Return the (X, Y) coordinate for the center point of the cell that contains the specified text.  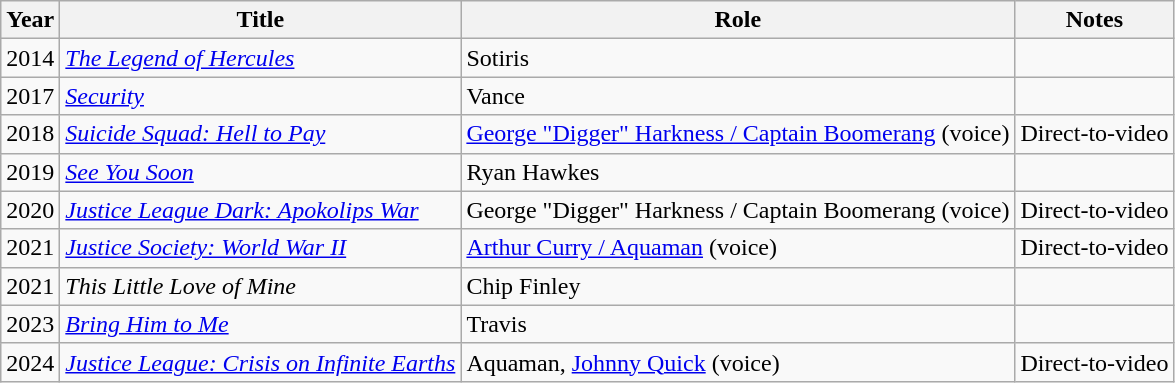
2023 (30, 324)
See You Soon (260, 172)
Chip Finley (738, 286)
Arthur Curry / Aquaman (voice) (738, 248)
Bring Him to Me (260, 324)
Notes (1094, 20)
This Little Love of Mine (260, 286)
2019 (30, 172)
Ryan Hawkes (738, 172)
2017 (30, 96)
Aquaman, Johnny Quick (voice) (738, 362)
2014 (30, 58)
2018 (30, 134)
Justice Society: World War II (260, 248)
Role (738, 20)
Year (30, 20)
Vance (738, 96)
Travis (738, 324)
The Legend of Hercules (260, 58)
Justice League: Crisis on Infinite Earths (260, 362)
Justice League Dark: Apokolips War (260, 210)
Suicide Squad: Hell to Pay (260, 134)
Security (260, 96)
Sotiris (738, 58)
2020 (30, 210)
2024 (30, 362)
Title (260, 20)
